Return [x, y] of the center of cell containing provided text 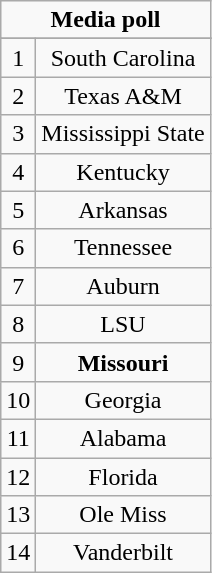
2 [18, 96]
14 [18, 553]
9 [18, 362]
Texas A&M [123, 96]
Missouri [123, 362]
South Carolina [123, 58]
Auburn [123, 286]
Media poll [106, 20]
Alabama [123, 438]
Vanderbilt [123, 553]
Georgia [123, 400]
8 [18, 324]
Mississippi State [123, 134]
3 [18, 134]
LSU [123, 324]
4 [18, 172]
1 [18, 58]
5 [18, 210]
Tennessee [123, 248]
13 [18, 515]
Kentucky [123, 172]
7 [18, 286]
6 [18, 248]
Arkansas [123, 210]
11 [18, 438]
Florida [123, 477]
12 [18, 477]
10 [18, 400]
Ole Miss [123, 515]
